Extract the (X, Y) coordinate from the center of the cell holding the provided text.  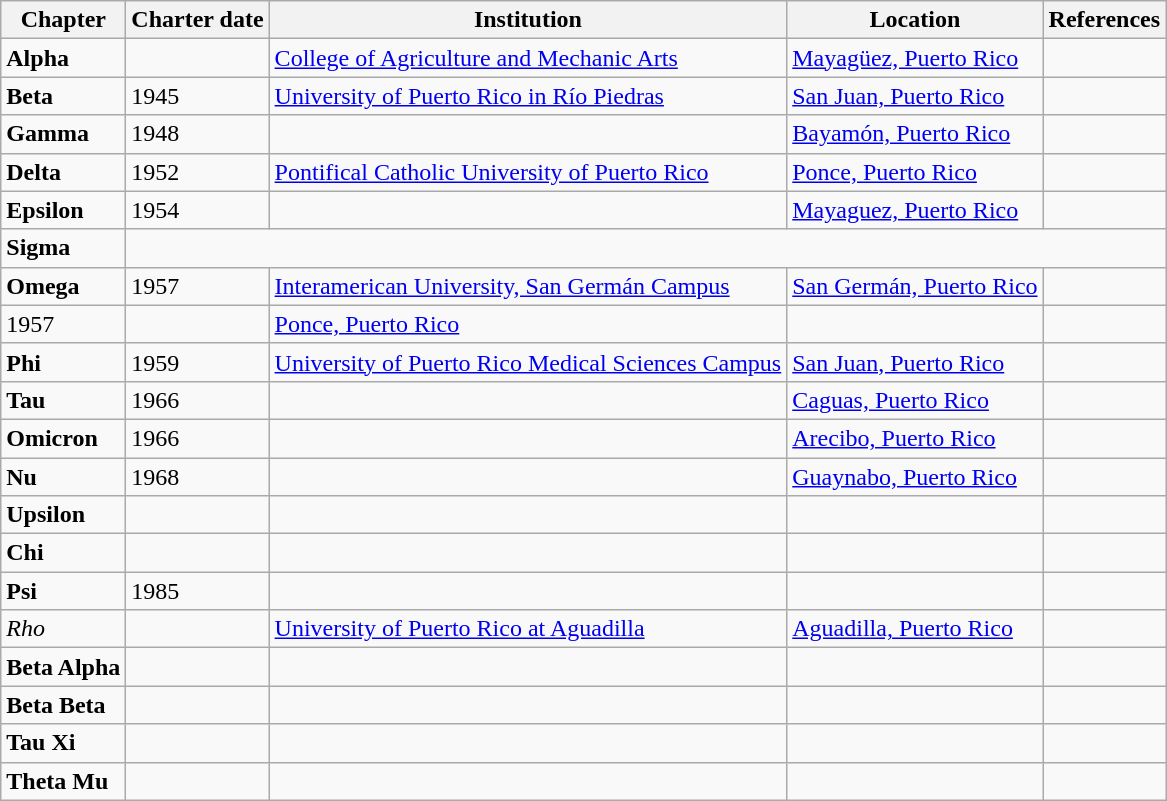
University of Puerto Rico at Aguadilla (528, 629)
1985 (198, 591)
College of Agriculture and Mechanic Arts (528, 58)
References (1104, 20)
1968 (198, 477)
Caguas, Puerto Rico (915, 400)
1959 (198, 362)
Guaynabo, Puerto Rico (915, 477)
Charter date (198, 20)
Bayamón, Puerto Rico (915, 134)
Epsilon (64, 210)
Omega (64, 286)
Delta (64, 172)
Chapter (64, 20)
1945 (198, 96)
University of Puerto Rico Medical Sciences Campus (528, 362)
Interamerican University, San Germán Campus (528, 286)
Tau Xi (64, 743)
Gamma (64, 134)
Alpha (64, 58)
Mayaguez, Puerto Rico (915, 210)
1952 (198, 172)
Psi (64, 591)
Sigma (64, 248)
Tau (64, 400)
Nu (64, 477)
San Germán, Puerto Rico (915, 286)
Chi (64, 553)
Beta Beta (64, 705)
Beta Alpha (64, 667)
Beta (64, 96)
1948 (198, 134)
Upsilon (64, 515)
1954 (198, 210)
Theta Mu (64, 781)
Phi (64, 362)
Pontifical Catholic University of Puerto Rico (528, 172)
Omicron (64, 438)
Location (915, 20)
Mayagüez, Puerto Rico (915, 58)
Rho (64, 629)
Institution (528, 20)
Aguadilla, Puerto Rico (915, 629)
Arecibo, Puerto Rico (915, 438)
University of Puerto Rico in Río Piedras (528, 96)
